Provide the (x, y) coordinate of the cell's center where the given text is located.  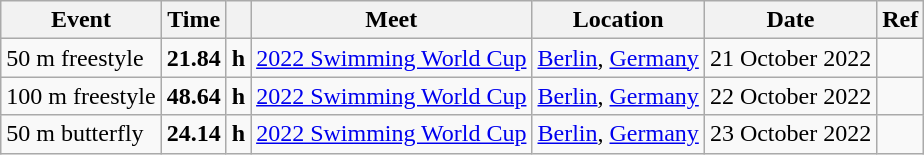
Meet (392, 20)
21 October 2022 (790, 58)
50 m freestyle (81, 58)
50 m butterfly (81, 134)
Ref (900, 20)
24.14 (194, 134)
21.84 (194, 58)
Time (194, 20)
23 October 2022 (790, 134)
100 m freestyle (81, 96)
Location (618, 20)
Event (81, 20)
22 October 2022 (790, 96)
48.64 (194, 96)
Date (790, 20)
